Provide the [x, y] coordinate of the cell's center where the given text is located.  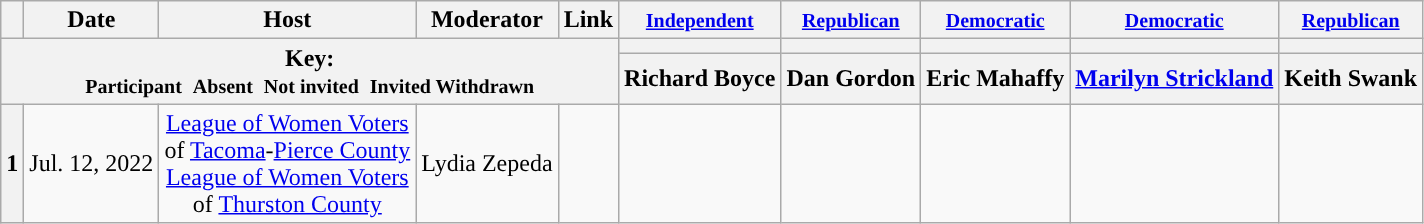
Dan Gordon [851, 78]
Date [92, 20]
League of Women Votersof Tacoma-Pierce CountyLeague of Women Votersof Thurston County [288, 164]
Host [288, 20]
Independent [700, 20]
1 [12, 164]
Richard Boyce [700, 78]
Jul. 12, 2022 [92, 164]
Lydia Zepeda [487, 164]
Eric Mahaffy [996, 78]
Key: Participant Absent Not invited Invited Withdrawn [310, 72]
Keith Swank [1351, 78]
Moderator [487, 20]
Link [588, 20]
Marilyn Strickland [1174, 78]
